Scan for the cell matching the given text and deliver its [X, Y] coordinate at center. 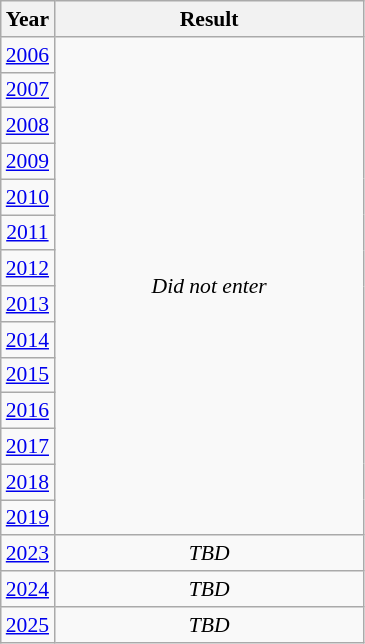
2014 [28, 340]
2015 [28, 375]
2016 [28, 411]
2025 [28, 625]
2017 [28, 447]
2023 [28, 554]
2009 [28, 162]
2019 [28, 518]
2008 [28, 126]
2024 [28, 589]
2007 [28, 90]
2010 [28, 197]
2011 [28, 233]
2018 [28, 482]
Did not enter [209, 286]
2013 [28, 304]
2006 [28, 55]
Year [28, 19]
2012 [28, 269]
Result [209, 19]
